Search for the cell housing the specified text and yield its (x, y) center coordinate. 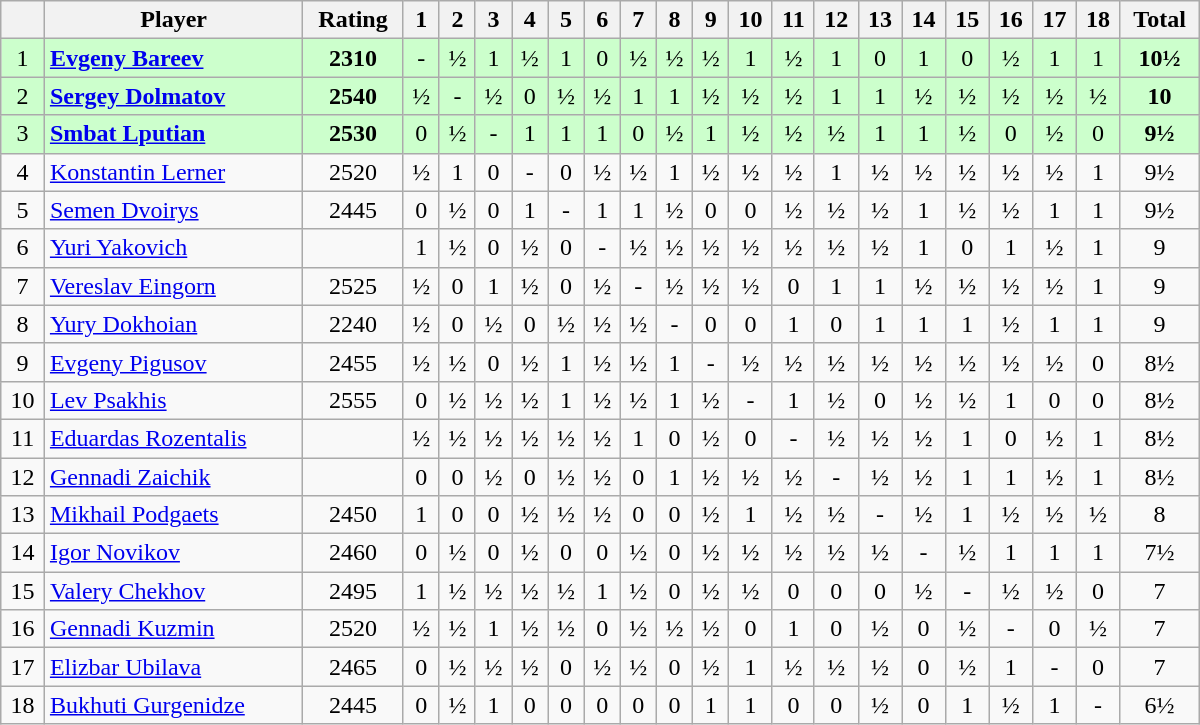
Player (174, 20)
2450 (353, 515)
Elizbar Ubilava (174, 667)
Valery Chekhov (174, 591)
6½ (1160, 705)
Rating (353, 20)
2240 (353, 324)
2460 (353, 553)
2455 (353, 362)
Gennadi Zaichik (174, 477)
2465 (353, 667)
Igor Novikov (174, 553)
2530 (353, 134)
2525 (353, 286)
Evgeny Bareev (174, 58)
Yury Dokhoian (174, 324)
7½ (1160, 553)
Semen Dvoirys (174, 210)
10½ (1160, 58)
Smbat Lputian (174, 134)
Yuri Yakovich (174, 248)
Eduardas Rozentalis (174, 438)
Evgeny Pigusov (174, 362)
2555 (353, 400)
2310 (353, 58)
Vereslav Eingorn (174, 286)
Total (1160, 20)
Gennadi Kuzmin (174, 629)
Konstantin Lerner (174, 172)
Mikhail Podgaets (174, 515)
2540 (353, 96)
Sergey Dolmatov (174, 96)
Bukhuti Gurgenidze (174, 705)
2495 (353, 591)
Lev Psakhis (174, 400)
